Locate the cell with the specified text and output its (x, y) center coordinate. 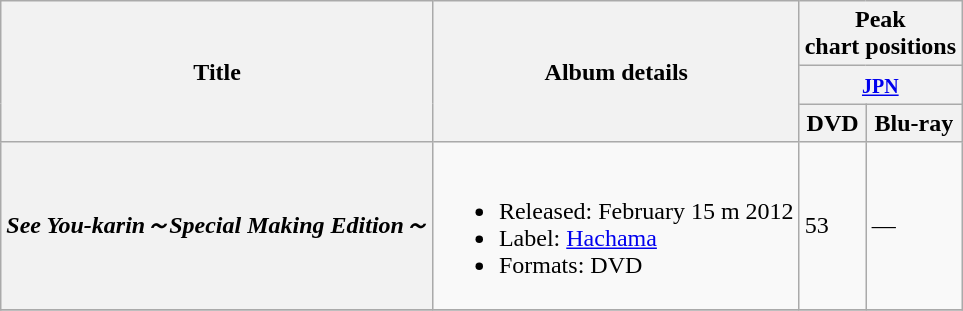
Title (218, 72)
Peakchart positions (880, 34)
DVD (832, 123)
53 (832, 226)
See You-karin～Special Making Edition～ (218, 226)
Album details (616, 72)
Released: February 15 m 2012Label: HachamaFormats: DVD (616, 226)
JPN (880, 85)
— (914, 226)
Blu-ray (914, 123)
